Pinpoint the cell where the given text exists, returning its (X, Y) midpoint coordinate. 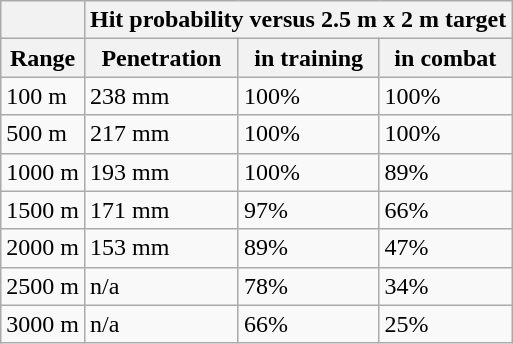
238 mm (161, 96)
1500 m (43, 210)
100 m (43, 96)
78% (308, 286)
34% (446, 286)
193 mm (161, 172)
Hit probability versus 2.5 m x 2 m target (298, 20)
in combat (446, 58)
153 mm (161, 248)
2000 m (43, 248)
171 mm (161, 210)
25% (446, 324)
Penetration (161, 58)
47% (446, 248)
3000 m (43, 324)
97% (308, 210)
in training (308, 58)
500 m (43, 134)
Range (43, 58)
2500 m (43, 286)
217 mm (161, 134)
1000 m (43, 172)
